Capture the cell that displays the provided text and extract its (X, Y) central coordinate. 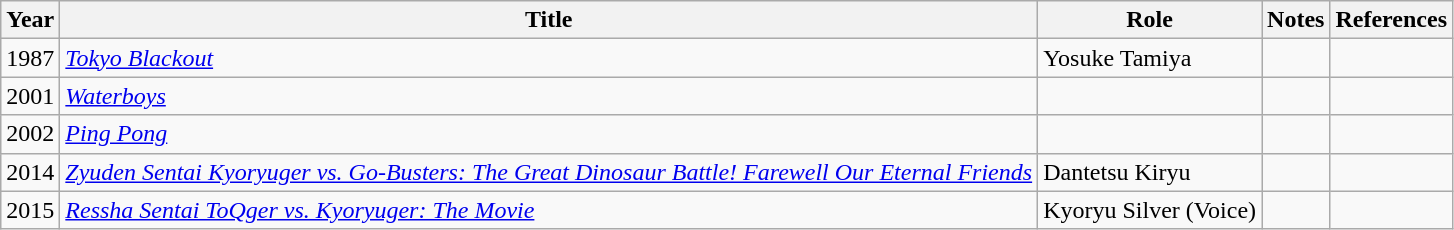
2001 (30, 96)
Ping Pong (549, 134)
Yosuke Tamiya (1150, 58)
Role (1150, 20)
References (1392, 20)
Notes (1296, 20)
2002 (30, 134)
Dantetsu Kiryu (1150, 172)
Kyoryu Silver (Voice) (1150, 210)
Ressha Sentai ToQger vs. Kyoryuger: The Movie (549, 210)
1987 (30, 58)
Title (549, 20)
Zyuden Sentai Kyoryuger vs. Go-Busters: The Great Dinosaur Battle! Farewell Our Eternal Friends (549, 172)
Waterboys (549, 96)
Year (30, 20)
Tokyo Blackout (549, 58)
2014 (30, 172)
2015 (30, 210)
